Return the [X, Y] coordinate for the center point of the cell that contains the specified text.  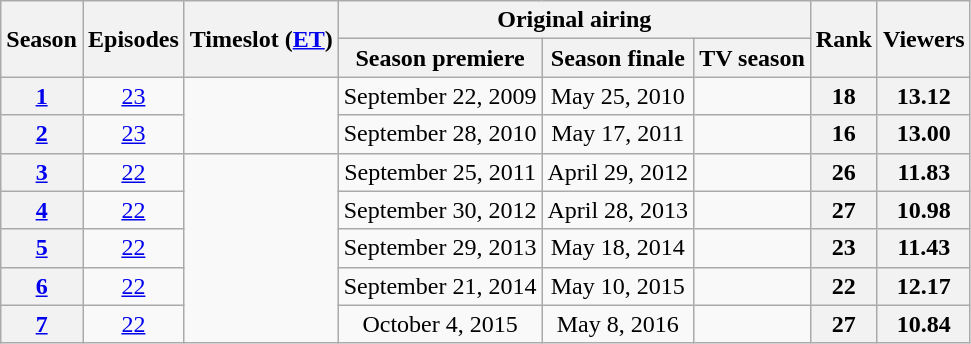
September 21, 2014 [440, 286]
October 4, 2015 [440, 324]
September 28, 2010 [440, 134]
April 28, 2013 [618, 210]
TV season [752, 58]
4 [42, 210]
September 29, 2013 [440, 248]
5 [42, 248]
Viewers [924, 39]
Season premiere [440, 58]
2 [42, 134]
18 [844, 96]
May 25, 2010 [618, 96]
13.00 [924, 134]
Season [42, 39]
11.83 [924, 172]
Rank [844, 39]
Original airing [574, 20]
May 10, 2015 [618, 286]
6 [42, 286]
26 [844, 172]
3 [42, 172]
May 18, 2014 [618, 248]
September 30, 2012 [440, 210]
13.12 [924, 96]
1 [42, 96]
April 29, 2012 [618, 172]
Episodes [133, 39]
September 25, 2011 [440, 172]
May 8, 2016 [618, 324]
September 22, 2009 [440, 96]
10.84 [924, 324]
12.17 [924, 286]
Season finale [618, 58]
7 [42, 324]
Timeslot (ET) [261, 39]
10.98 [924, 210]
11.43 [924, 248]
May 17, 2011 [618, 134]
16 [844, 134]
